Search for the cell housing the specified text and yield its (x, y) center coordinate. 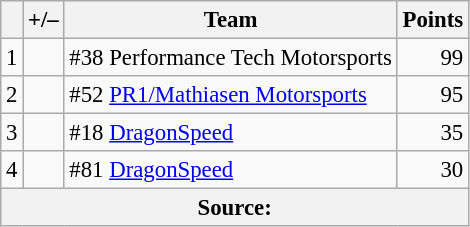
#52 PR1/Mathiasen Motorsports (230, 95)
3 (12, 133)
95 (432, 95)
#18 DragonSpeed (230, 133)
#81 DragonSpeed (230, 170)
2 (12, 95)
4 (12, 170)
1 (12, 58)
99 (432, 58)
Source: (235, 208)
30 (432, 170)
Team (230, 20)
+/– (44, 20)
Points (432, 20)
#38 Performance Tech Motorsports (230, 58)
35 (432, 133)
